Provide the (X, Y) coordinate of the cell's center where the given text is located.  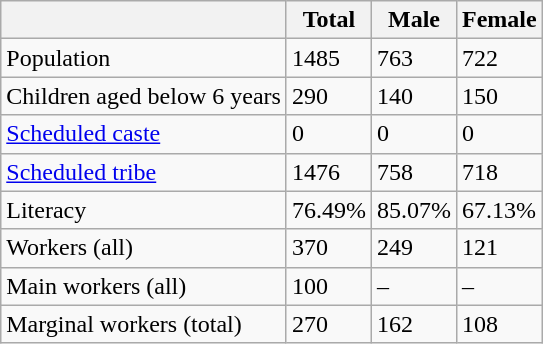
370 (328, 248)
108 (500, 324)
85.07% (414, 210)
718 (500, 172)
162 (414, 324)
Population (144, 58)
Children aged below 6 years (144, 96)
270 (328, 324)
290 (328, 96)
Literacy (144, 210)
1476 (328, 172)
763 (414, 58)
150 (500, 96)
Marginal workers (total) (144, 324)
67.13% (500, 210)
Workers (all) (144, 248)
140 (414, 96)
100 (328, 286)
121 (500, 248)
Main workers (all) (144, 286)
1485 (328, 58)
Female (500, 20)
758 (414, 172)
722 (500, 58)
Scheduled caste (144, 134)
249 (414, 248)
Male (414, 20)
Total (328, 20)
Scheduled tribe (144, 172)
76.49% (328, 210)
